Capture the cell that displays the provided text and extract its [x, y] central coordinate. 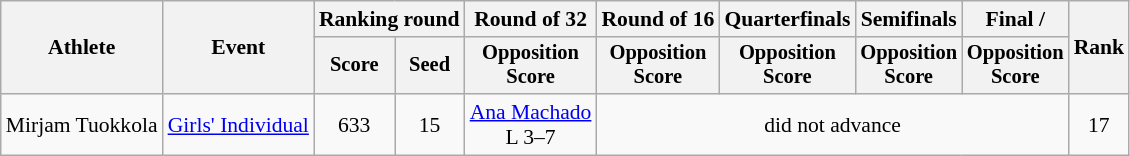
Semifinals [908, 19]
Round of 16 [658, 19]
15 [429, 124]
Athlete [82, 48]
Ranking round [390, 19]
Event [238, 48]
Ana MachadoL 3–7 [531, 124]
17 [1100, 124]
Girls' Individual [238, 124]
Seed [429, 66]
633 [354, 124]
Round of 32 [531, 19]
Quarterfinals [787, 19]
Score [354, 66]
Mirjam Tuokkola [82, 124]
did not advance [832, 124]
Final / [1016, 19]
Rank [1100, 48]
